Locate the cell with the specified text and output its [X, Y] center coordinate. 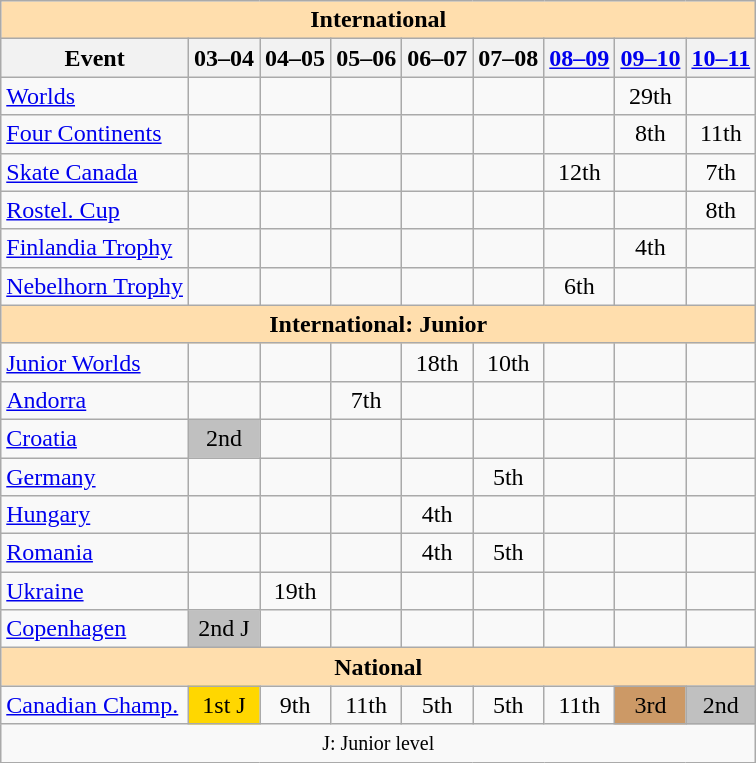
Copenhagen [95, 629]
Ukraine [95, 591]
10th [508, 362]
J: Junior level [378, 743]
03–04 [224, 58]
06–07 [438, 58]
04–05 [296, 58]
6th [580, 286]
International [378, 20]
18th [438, 362]
2nd J [224, 629]
12th [580, 172]
Rostel. Cup [95, 210]
29th [650, 96]
Hungary [95, 515]
Skate Canada [95, 172]
Finlandia Trophy [95, 248]
08–09 [580, 58]
National [378, 667]
Germany [95, 477]
10–11 [721, 58]
Nebelhorn Trophy [95, 286]
07–08 [508, 58]
9th [296, 705]
05–06 [366, 58]
3rd [650, 705]
Worlds [95, 96]
Croatia [95, 438]
Romania [95, 553]
Four Continents [95, 134]
19th [296, 591]
09–10 [650, 58]
Event [95, 58]
Andorra [95, 400]
1st J [224, 705]
Canadian Champ. [95, 705]
Junior Worlds [95, 362]
International: Junior [378, 324]
